Locate the cell with the specified text and output its [x, y] center coordinate. 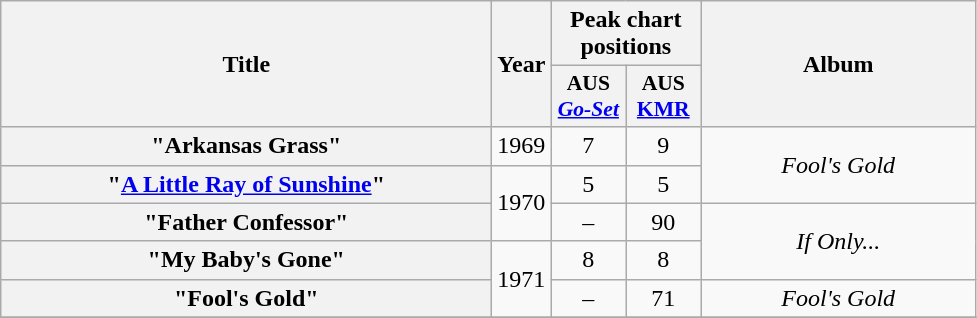
1970 [522, 203]
Title [246, 64]
90 [664, 222]
"Arkansas Grass" [246, 146]
"My Baby's Gone" [246, 260]
"Fool's Gold" [246, 298]
Peak chart positions [626, 34]
71 [664, 298]
"A Little Ray of Sunshine" [246, 184]
AUSKMR [664, 96]
1971 [522, 279]
Album [838, 64]
AUSGo-Set [588, 96]
1969 [522, 146]
If Only... [838, 241]
"Father Confessor" [246, 222]
7 [588, 146]
9 [664, 146]
Year [522, 64]
